Identify which cell holds the provided text, then report its (X, Y) central coordinate. 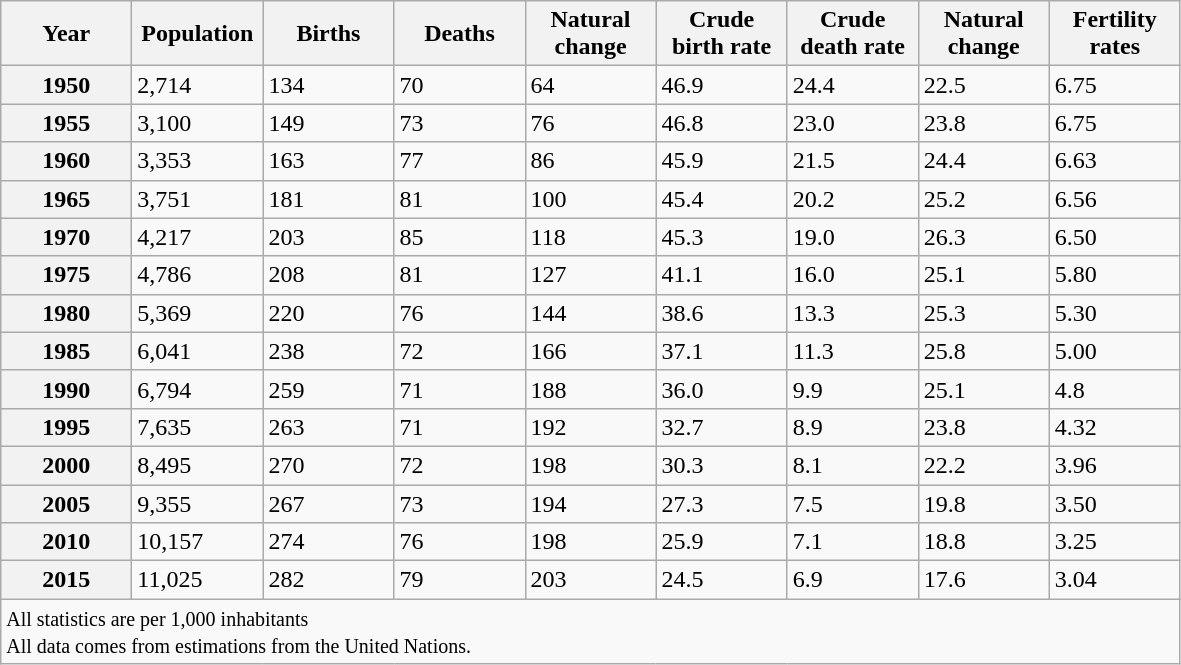
86 (590, 161)
17.6 (984, 580)
274 (328, 542)
6,041 (198, 351)
Population (198, 34)
46.8 (722, 123)
32.7 (722, 427)
134 (328, 85)
5,369 (198, 313)
144 (590, 313)
1975 (66, 275)
270 (328, 465)
1970 (66, 237)
238 (328, 351)
4,217 (198, 237)
22.5 (984, 85)
10,157 (198, 542)
2,714 (198, 85)
192 (590, 427)
3,353 (198, 161)
64 (590, 85)
79 (460, 580)
7.5 (852, 503)
20.2 (852, 199)
1985 (66, 351)
3.25 (1114, 542)
18.8 (984, 542)
2015 (66, 580)
9.9 (852, 389)
25.2 (984, 199)
25.8 (984, 351)
259 (328, 389)
1950 (66, 85)
181 (328, 199)
263 (328, 427)
1960 (66, 161)
8.9 (852, 427)
3.04 (1114, 580)
36.0 (722, 389)
188 (590, 389)
1995 (66, 427)
70 (460, 85)
1990 (66, 389)
6,794 (198, 389)
77 (460, 161)
11.3 (852, 351)
26.3 (984, 237)
Deaths (460, 34)
6.56 (1114, 199)
13.3 (852, 313)
Fertility rates (1114, 34)
19.8 (984, 503)
85 (460, 237)
24.5 (722, 580)
22.2 (984, 465)
127 (590, 275)
5.00 (1114, 351)
2000 (66, 465)
282 (328, 580)
Crude death rate (852, 34)
2010 (66, 542)
37.1 (722, 351)
25.3 (984, 313)
9,355 (198, 503)
6.50 (1114, 237)
163 (328, 161)
118 (590, 237)
41.1 (722, 275)
7.1 (852, 542)
149 (328, 123)
21.5 (852, 161)
3.96 (1114, 465)
4,786 (198, 275)
Births (328, 34)
208 (328, 275)
16.0 (852, 275)
25.9 (722, 542)
5.80 (1114, 275)
19.0 (852, 237)
166 (590, 351)
4.32 (1114, 427)
Crude birth rate (722, 34)
6.63 (1114, 161)
45.4 (722, 199)
4.8 (1114, 389)
1955 (66, 123)
1965 (66, 199)
27.3 (722, 503)
6.9 (852, 580)
7,635 (198, 427)
1980 (66, 313)
3.50 (1114, 503)
30.3 (722, 465)
38.6 (722, 313)
23.0 (852, 123)
8,495 (198, 465)
45.3 (722, 237)
194 (590, 503)
11,025 (198, 580)
3,751 (198, 199)
267 (328, 503)
46.9 (722, 85)
5.30 (1114, 313)
3,100 (198, 123)
2005 (66, 503)
Year (66, 34)
100 (590, 199)
All statistics are per 1,000 inhabitantsAll data comes from estimations from the United Nations. (591, 632)
45.9 (722, 161)
8.1 (852, 465)
220 (328, 313)
